Locate the cell with the specified text and output its [X, Y] center coordinate. 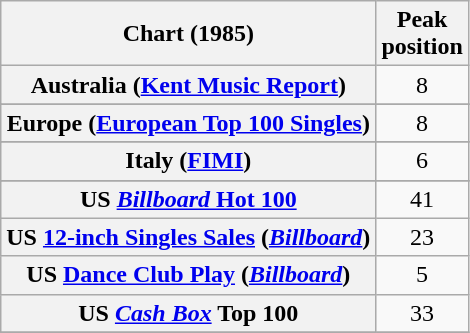
US Billboard Hot 100 [188, 199]
Australia (Kent Music Report) [188, 85]
US Cash Box Top 100 [188, 313]
Italy (FIMI) [188, 161]
Peakposition [422, 34]
23 [422, 237]
US 12-inch Singles Sales (Billboard) [188, 237]
Chart (1985) [188, 34]
US Dance Club Play (Billboard) [188, 275]
5 [422, 275]
6 [422, 161]
41 [422, 199]
33 [422, 313]
Europe (European Top 100 Singles) [188, 123]
